Capture the cell that displays the provided text and extract its (X, Y) central coordinate. 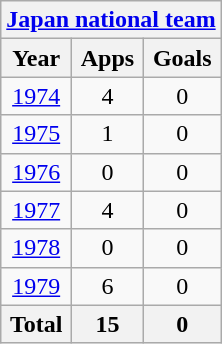
Apps (108, 58)
1978 (36, 248)
15 (108, 324)
Total (36, 324)
1974 (36, 96)
Year (36, 58)
1976 (36, 172)
6 (108, 286)
1979 (36, 286)
1975 (36, 134)
1 (108, 134)
Japan national team (111, 20)
1977 (36, 210)
Goals (182, 58)
